Find where the given text appears and provide that cell's center as [X, Y] coordinate. 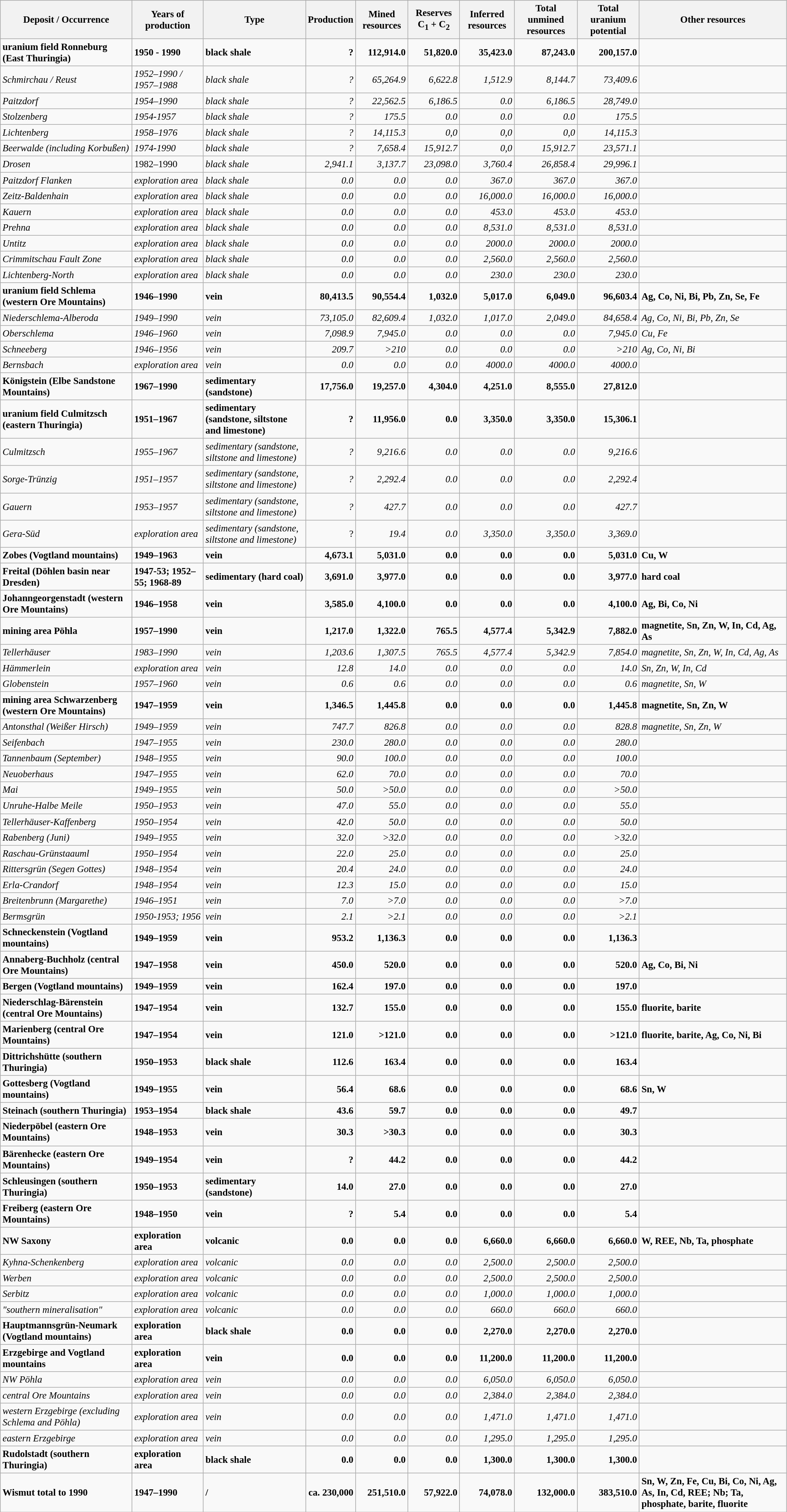
1,512.9 [487, 80]
mining area Pöhla [66, 631]
43.6 [331, 1111]
1947–1958 [168, 965]
953.2 [331, 938]
Reserves C1 + C2 [433, 20]
11,956.0 [382, 419]
eastern Erzgebirge [66, 1438]
1,346.5 [331, 706]
Beerwalde (including Korbußen) [66, 148]
87,243.0 [546, 53]
western Erzgebirge (excluding Schlema and Pöhla) [66, 1417]
Antonsthal (Weißer Hirsch) [66, 727]
Neuoberhaus [66, 774]
1958–1976 [168, 133]
Prehna [66, 227]
132,000.0 [546, 1493]
magnetite, Sn, W [713, 684]
Schmirchau / Reust [66, 80]
Zobes (Vogtland mountains) [66, 555]
Ag, Co, Bi, Ni [713, 965]
112.6 [331, 1062]
Hauptmannsgrün-Neumark (Vogtland mountains) [66, 1331]
73,105.0 [331, 318]
Bergen (Vogtland mountains) [66, 986]
Total uranium potential [608, 20]
826.8 [382, 727]
251,510.0 [382, 1493]
1,217.0 [331, 631]
8,555.0 [546, 387]
90,554.4 [382, 297]
Seifenbach [66, 743]
1,017.0 [487, 318]
Annaberg-Buchholz (central Ore Mountains) [66, 965]
Unruhe-Halbe Meile [66, 806]
Werben [66, 1278]
12.3 [331, 885]
1982–1990 [168, 164]
1948–1953 [168, 1133]
Years of production [168, 20]
7,098.9 [331, 334]
Kyhna-Schenkenberg [66, 1262]
hard coal [713, 576]
74,078.0 [487, 1493]
Crimmitschau Fault Zone [66, 259]
Rudolstadt (southern Thuringia) [66, 1459]
7,658.4 [382, 148]
Sn, Zn, W, In, Cd [713, 668]
1947–1990 [168, 1493]
Ag, Co, Ni, Bi, Pb, Zn, Se [713, 318]
3,137.7 [382, 164]
1957–1990 [168, 631]
1947–1959 [168, 706]
3,369.0 [608, 534]
Production [331, 20]
4,673.1 [331, 555]
1954–1990 [168, 101]
NW Pöhla [66, 1380]
1946–1958 [168, 604]
7,854.0 [608, 652]
Schneckenstein (Vogtland mountains) [66, 938]
Hämmerlein [66, 668]
1946–1951 [168, 901]
27,812.0 [608, 387]
Raschau-Grünstaauml [66, 853]
Schleusingen (southern Thuringia) [66, 1186]
Lichtenberg-North [66, 275]
Tellerhäuser [66, 652]
26,858.4 [546, 164]
1947-53; 1952–55; 1968-89 [168, 576]
6,622.8 [433, 80]
>30.3 [382, 1133]
1967–1990 [168, 387]
200,157.0 [608, 53]
1,322.0 [382, 631]
Gottesberg (Vogtland mountains) [66, 1089]
1949–1963 [168, 555]
Bermsgrün [66, 916]
450.0 [331, 965]
1948–1950 [168, 1213]
1952–1990 / 1957–1988 [168, 80]
62.0 [331, 774]
96,603.4 [608, 297]
1953–1954 [168, 1111]
2.1 [331, 916]
23,098.0 [433, 164]
1,307.5 [382, 652]
Rabenberg (Juni) [66, 837]
5,017.0 [487, 297]
Bärenhecke (eastern Ore Mountains) [66, 1160]
1955–1967 [168, 452]
Other resources [713, 20]
central Ore Mountains [66, 1396]
Erzgebirge and Vogtland mountains [66, 1359]
fluorite, barite, Ag, Co, Ni, Bi [713, 1035]
35,423.0 [487, 53]
12.8 [331, 668]
47.0 [331, 806]
80,413.5 [331, 297]
Ag, Bi, Co, Ni [713, 604]
Freital (Döhlen basin near Dresden) [66, 576]
Niederschlema-Alberoda [66, 318]
uranium field Ronneburg (East Thuringia) [66, 53]
22,562.5 [382, 101]
Cu, Fe [713, 334]
Dittrichshütte (southern Thuringia) [66, 1062]
1949–1954 [168, 1160]
3,691.0 [331, 576]
mining area Schwarzenberg (western Ore Mountains) [66, 706]
383,510.0 [608, 1493]
Culmitzsch [66, 452]
90.0 [331, 758]
59.7 [382, 1111]
56.4 [331, 1089]
Stolzenberg [66, 117]
1953–1957 [168, 507]
Marienberg (central Ore Mountains) [66, 1035]
7,882.0 [608, 631]
Type [254, 20]
Deposit / Occurrence [66, 20]
1946–1960 [168, 334]
Untitz [66, 243]
sedimentary (hard coal) [254, 576]
NW Saxony [66, 1241]
32.0 [331, 837]
Gera-Süd [66, 534]
Erla-Crandorf [66, 885]
17,756.0 [331, 387]
121.0 [331, 1035]
Niederschlag-Bärenstein (central Ore Mountains) [66, 1008]
82,609.4 [382, 318]
1974-1990 [168, 148]
1949–1990 [168, 318]
1950-1953; 1956 [168, 916]
Paitzdorf Flanken [66, 180]
828.8 [608, 727]
Total unmined resources [546, 20]
Breitenbrunn (Margarethe) [66, 901]
Rittersgrün (Segen Gottes) [66, 869]
28,749.0 [608, 101]
49.7 [608, 1111]
Zeitz-Baldenhain [66, 196]
19.4 [382, 534]
65,264.9 [382, 80]
1983–1990 [168, 652]
73,409.6 [608, 80]
4,304.0 [433, 387]
Ag, Co, Ni, Bi [713, 350]
4,251.0 [487, 387]
Bernsbach [66, 365]
Oberschlema [66, 334]
Mined resources [382, 20]
162.4 [331, 986]
3,760.4 [487, 164]
Wismut total to 1990 [66, 1493]
3,585.0 [331, 604]
/ [254, 1493]
Inferred resources [487, 20]
Sn, W [713, 1089]
Johanngeorgenstadt (western Ore Mountains) [66, 604]
Cu, W [713, 555]
Tellerhäuser-Kaffenberg [66, 822]
W, REE, Nb, Ta, phosphate [713, 1241]
2,049.0 [546, 318]
23,571.1 [608, 148]
2,941.1 [331, 164]
Tannenbaum (September) [66, 758]
1,203.6 [331, 652]
Drosen [66, 164]
Serbitz [66, 1294]
uranium field Culmitzsch (eastern Thuringia) [66, 419]
1951–1967 [168, 419]
209.7 [331, 350]
1950 - 1990 [168, 53]
1946–1956 [168, 350]
42.0 [331, 822]
Steinach (southern Thuringia) [66, 1111]
20.4 [331, 869]
uranium field Schlema (western Ore Mountains) [66, 297]
Lichtenberg [66, 133]
Niederpöbel (eastern Ore Mountains) [66, 1133]
112,914.0 [382, 53]
29,996.1 [608, 164]
Gauern [66, 507]
57,922.0 [433, 1493]
Globenstein [66, 684]
1948–1955 [168, 758]
15,306.1 [608, 419]
Sn, W, Zn, Fe, Cu, Bi, Co, Ni, Ag, As, In, Cd, REE; Nb; Ta, phosphate, barite, fluorite [713, 1493]
fluorite, barite [713, 1008]
1957–1960 [168, 684]
19,257.0 [382, 387]
Königstein (Elbe Sandstone Mountains) [66, 387]
8,144.7 [546, 80]
"southern mineralisation" [66, 1310]
84,658.4 [608, 318]
ca. 230,000 [331, 1493]
Paitzdorf [66, 101]
7.0 [331, 901]
Mai [66, 790]
1951–1957 [168, 480]
1954-1957 [168, 117]
1946–1990 [168, 297]
Ag, Co, Ni, Bi, Pb, Zn, Se, Fe [713, 297]
Schneeberg [66, 350]
Freiberg (eastern Ore Mountains) [66, 1213]
51,820.0 [433, 53]
Kauern [66, 212]
132.7 [331, 1008]
747.7 [331, 727]
6,049.0 [546, 297]
Sorge-Trünzig [66, 480]
22.0 [331, 853]
